Scan for the cell matching the given text and deliver its (X, Y) coordinate at center. 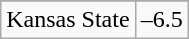
–6.5 (162, 20)
Kansas State (68, 20)
